For the text-containing cell, return its midpoint in (x, y) coordinate format. 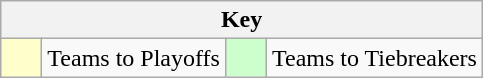
Teams to Playoffs (134, 58)
Teams to Tiebreakers (374, 58)
Key (242, 20)
